Provide the [X, Y] coordinate of the cell's center where the given text is located.  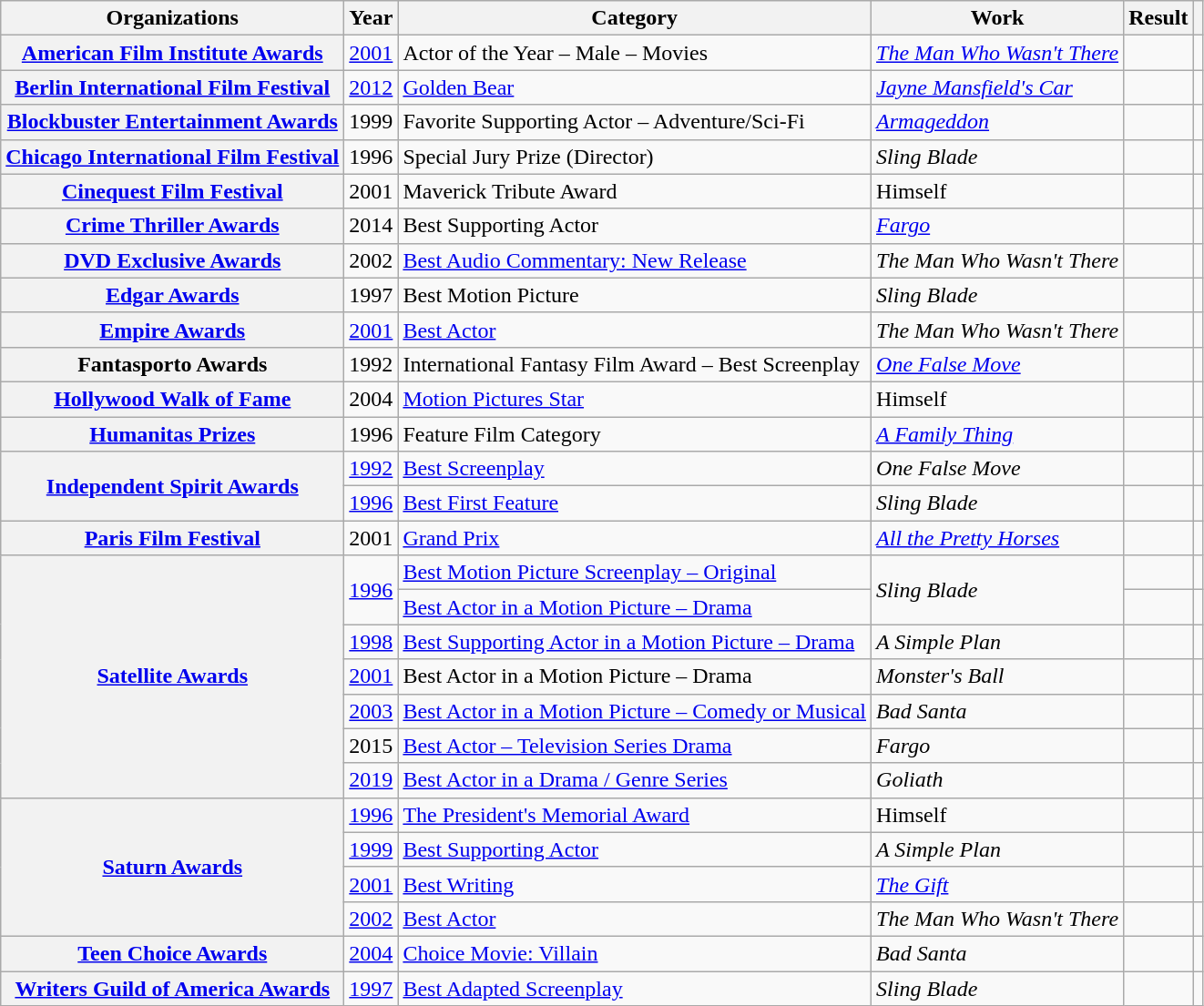
Work [998, 18]
Paris Film Festival [173, 538]
Monster's Ball [998, 676]
Edgar Awards [173, 295]
Writers Guild of America Awards [173, 988]
2012 [372, 87]
Goliath [998, 780]
2003 [372, 711]
Best Actor in a Drama / Genre Series [635, 780]
International Fantasy Film Award – Best Screenplay [635, 364]
Best First Feature [635, 503]
Grand Prix [635, 538]
Best Screenplay [635, 469]
2014 [372, 226]
Best Audio Commentary: New Release [635, 260]
Empire Awards [173, 330]
Saturn Awards [173, 867]
Teen Choice Awards [173, 953]
Best Supporting Actor in a Motion Picture – Drama [635, 642]
Blockbuster Entertainment Awards [173, 122]
The Gift [998, 884]
Result [1158, 18]
Best Motion Picture Screenplay – Original [635, 573]
Actor of the Year – Male – Movies [635, 53]
Choice Movie: Villain [635, 953]
Berlin International Film Festival [173, 87]
2015 [372, 746]
Armageddon [998, 122]
Independent Spirit Awards [173, 486]
Crime Thriller Awards [173, 226]
Motion Pictures Star [635, 399]
Feature Film Category [635, 434]
Chicago International Film Festival [173, 157]
Category [635, 18]
A Family Thing [998, 434]
Best Actor in a Motion Picture – Comedy or Musical [635, 711]
Year [372, 18]
Special Jury Prize (Director) [635, 157]
Humanitas Prizes [173, 434]
American Film Institute Awards [173, 53]
DVD Exclusive Awards [173, 260]
Jayne Mansfield's Car [998, 87]
All the Pretty Horses [998, 538]
Organizations [173, 18]
Best Adapted Screenplay [635, 988]
Best Actor – Television Series Drama [635, 746]
Favorite Supporting Actor – Adventure/Sci-Fi [635, 122]
Fantasporto Awards [173, 364]
Cinequest Film Festival [173, 191]
Golden Bear [635, 87]
Satellite Awards [173, 676]
Best Writing [635, 884]
Maverick Tribute Award [635, 191]
Best Motion Picture [635, 295]
1998 [372, 642]
2019 [372, 780]
Hollywood Walk of Fame [173, 399]
The President's Memorial Award [635, 815]
